Return the (x, y) coordinate for the center point of the cell that contains the specified text.  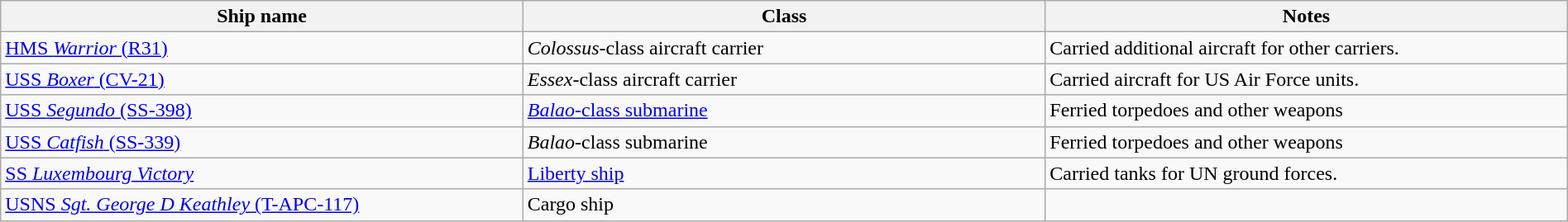
SS Luxembourg Victory (262, 173)
HMS Warrior (R31) (262, 48)
Carried additional aircraft for other carriers. (1307, 48)
USS Boxer (CV-21) (262, 79)
Cargo ship (784, 205)
Essex-class aircraft carrier (784, 79)
Ship name (262, 17)
USNS Sgt. George D Keathley (T-APC-117) (262, 205)
Liberty ship (784, 173)
Class (784, 17)
USS Segundo (SS-398) (262, 111)
Carried tanks for UN ground forces. (1307, 173)
Colossus-class aircraft carrier (784, 48)
Notes (1307, 17)
USS Catfish (SS-339) (262, 142)
Carried aircraft for US Air Force units. (1307, 79)
